Output the (x, y) coordinate of the center of the cell containing the given text.  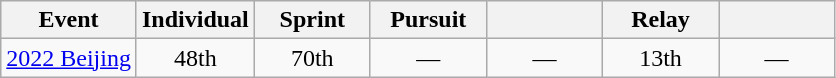
Event (69, 20)
Individual (195, 20)
70th (312, 58)
Sprint (312, 20)
48th (195, 58)
2022 Beijing (69, 58)
Pursuit (428, 20)
Relay (660, 20)
13th (660, 58)
